Identify which cell holds the provided text, then report its [X, Y] central coordinate. 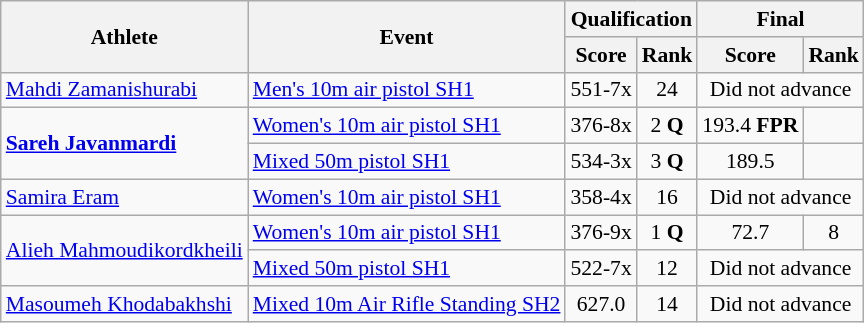
Final [780, 19]
534-3x [600, 162]
358-4x [600, 197]
8 [834, 233]
2 Q [668, 126]
24 [668, 90]
Athlete [124, 36]
Event [407, 36]
Mixed 10m Air Rifle Standing SH2 [407, 304]
14 [668, 304]
Alieh Mahmoudikordkheili [124, 250]
12 [668, 269]
3 Q [668, 162]
16 [668, 197]
551-7x [600, 90]
Mahdi Zamanishurabi [124, 90]
Men's 10m air pistol SH1 [407, 90]
Samira Eram [124, 197]
Sareh Javanmardi [124, 144]
627.0 [600, 304]
522-7x [600, 269]
189.5 [750, 162]
Qualification [631, 19]
1 Q [668, 233]
376-9x [600, 233]
Masoumeh Khodabakhshi [124, 304]
193.4 FPR [750, 126]
376-8x [600, 126]
72.7 [750, 233]
